Scan for the cell matching the given text and deliver its (x, y) coordinate at center. 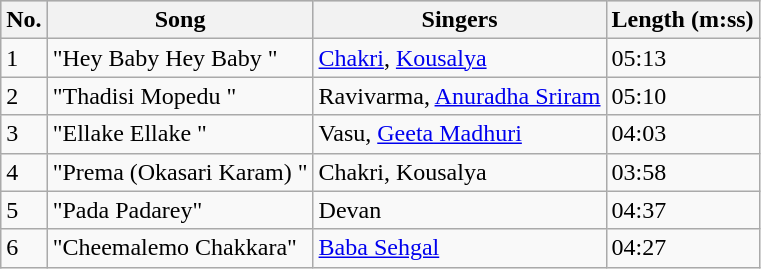
Singers (460, 20)
3 (24, 134)
04:27 (682, 248)
"Prema (Okasari Karam) " (180, 172)
6 (24, 248)
"Ellake Ellake " (180, 134)
4 (24, 172)
03:58 (682, 172)
1 (24, 58)
04:37 (682, 210)
2 (24, 96)
Song (180, 20)
"Hey Baby Hey Baby " (180, 58)
"Pada Padarey" (180, 210)
04:03 (682, 134)
Ravivarma, Anuradha Sriram (460, 96)
05:10 (682, 96)
"Thadisi Mopedu " (180, 96)
05:13 (682, 58)
Devan (460, 210)
Vasu, Geeta Madhuri (460, 134)
No. (24, 20)
Baba Sehgal (460, 248)
5 (24, 210)
"Cheemalemo Chakkara" (180, 248)
Length (m:ss) (682, 20)
